Provide the [X, Y] coordinate of the cell's center where the given text is located.  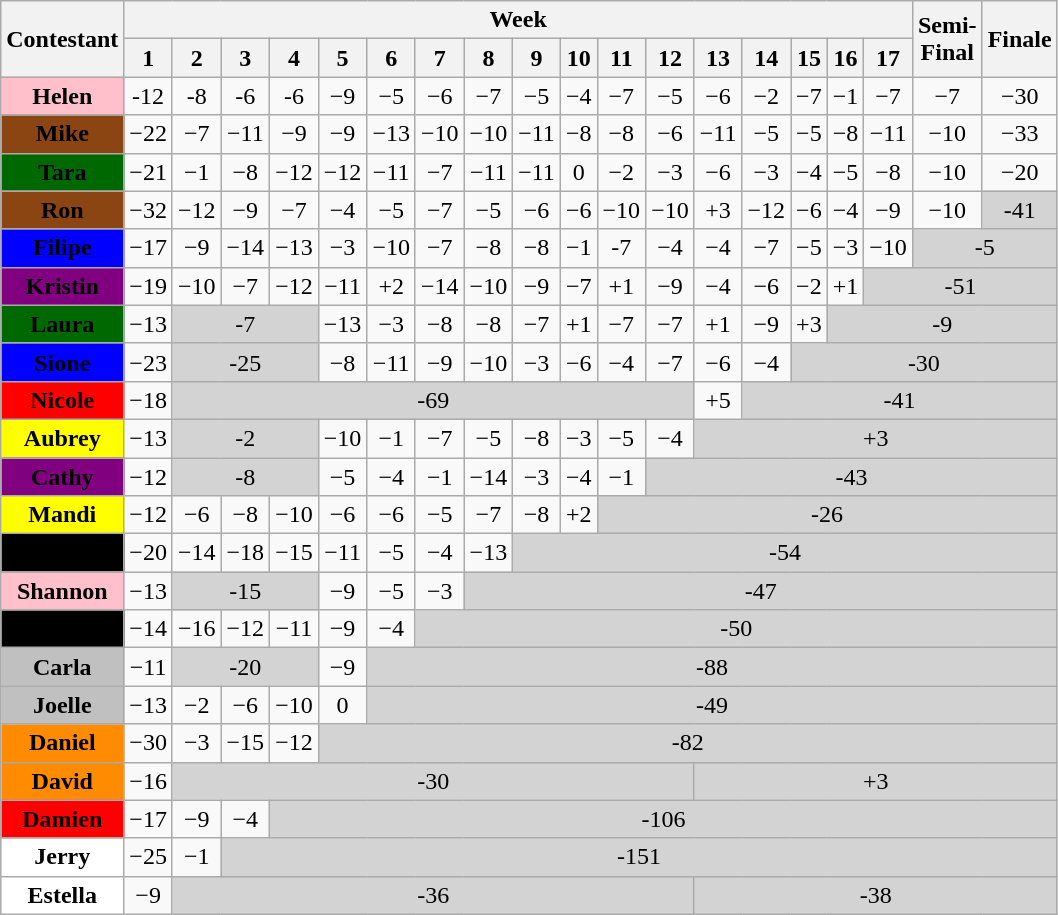
15 [810, 58]
-106 [664, 819]
-38 [876, 895]
Nicole [62, 400]
Tara [62, 172]
-15 [245, 591]
-36 [433, 895]
Cathy [62, 477]
5 [342, 58]
-43 [852, 477]
-9 [942, 324]
-82 [688, 743]
3 [246, 58]
12 [670, 58]
-50 [736, 629]
17 [888, 58]
-47 [760, 591]
Jerry [62, 857]
-12 [148, 96]
2 [196, 58]
6 [392, 58]
Blaine [62, 629]
-51 [960, 286]
-69 [433, 400]
−23 [148, 362]
8 [488, 58]
4 [294, 58]
Helen [62, 96]
-88 [712, 667]
Mandi [62, 515]
Aubrey [62, 438]
-25 [245, 362]
Carla [62, 667]
Laura [62, 324]
1 [148, 58]
-5 [984, 248]
13 [718, 58]
-49 [712, 705]
Mike [62, 134]
Shannon [62, 591]
Daniel [62, 743]
7 [440, 58]
−21 [148, 172]
16 [846, 58]
Sione [62, 362]
−33 [1020, 134]
10 [578, 58]
Joelle [62, 705]
Semi-Final [947, 39]
Ron [62, 210]
+5 [718, 400]
Dane [62, 553]
Contestant [62, 39]
Estella [62, 895]
−22 [148, 134]
Damien [62, 819]
−25 [148, 857]
Week [518, 20]
-26 [827, 515]
Finale [1020, 39]
-20 [245, 667]
Filipe [62, 248]
Kristin [62, 286]
9 [537, 58]
−19 [148, 286]
-2 [245, 438]
14 [766, 58]
David [62, 781]
−32 [148, 210]
-54 [785, 553]
11 [622, 58]
-151 [639, 857]
